From the cell containing the given text, extract its center point as (X, Y) coordinate. 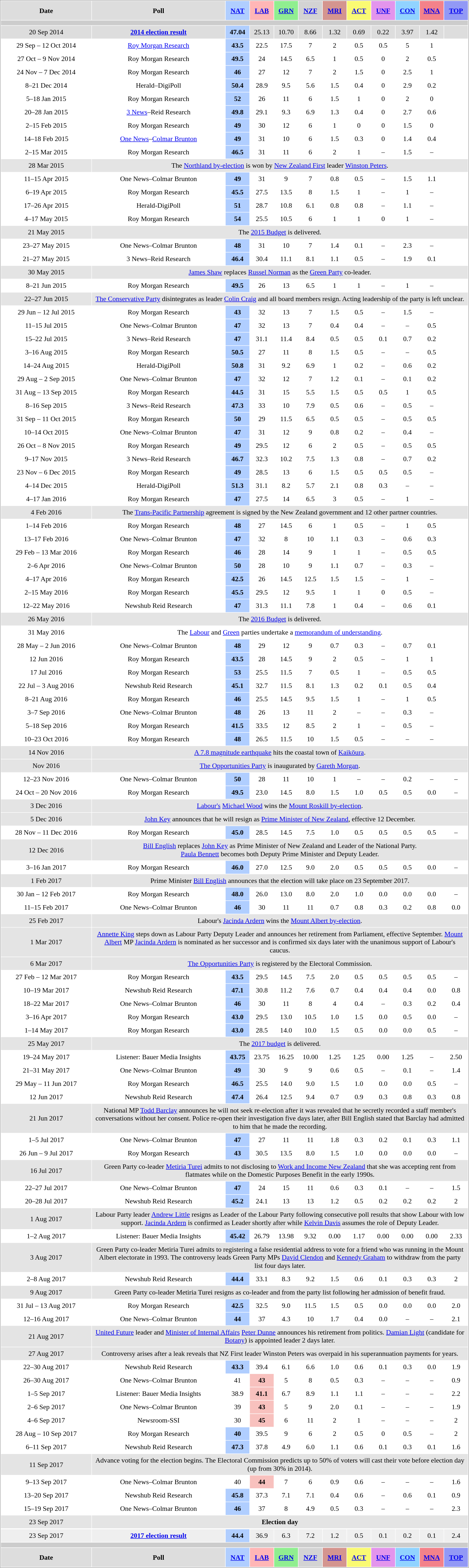
12 Jun 2017 (46, 1097)
30.4 (262, 259)
2–6 Apr 2016 (46, 566)
1–14 May 2017 (46, 1030)
2.7 (407, 112)
7.8 (310, 606)
6.6 (310, 1367)
2.2 (456, 1394)
39.5 (262, 1434)
14–18 Feb 2015 (46, 139)
5–18 Jan 2015 (46, 99)
9–13 Sep 2017 (46, 1482)
6.0 (310, 1447)
8.5 (310, 726)
The Labour and Green parties undertake a memorandum of understanding. (280, 632)
10.70 (286, 32)
50.5 (237, 352)
The 2017 budget is delivered. (280, 1044)
54 (237, 219)
28.7 (262, 205)
3 Aug 2017 (46, 1258)
8–21 Jun 2015 (46, 286)
4–17 Apr 2016 (46, 579)
22.5 (262, 45)
3 (334, 499)
26.5 (262, 739)
Newsroom-SSI (159, 1420)
Labour's Michael Wood wins the Mount Roskill by-election. (280, 806)
29 Aug – 2 Sep 2015 (46, 379)
22–27 Jul 2017 (46, 1188)
22–27 Jun 2015 (46, 299)
8–21 Aug 2016 (46, 699)
4 (334, 1004)
4.3 (286, 1319)
1.42 (432, 32)
33.5 (262, 726)
30 May 2015 (46, 272)
32.3 (262, 459)
44.5 (237, 392)
45.2 (237, 1201)
43.75 (237, 1057)
8.2 (286, 486)
Prime Minister Bill English announces that the election will take place on 23 September 2017. (280, 880)
27 Feb – 12 Mar 2017 (46, 977)
28 Aug – 10 Sep 2017 (46, 1434)
Green Party co-leader Metiria Turei resigns as co-leader and from the party list following her admission of benefit fraud. (280, 1292)
18–22 Mar 2017 (46, 1004)
2014 election result (159, 32)
21 Aug 2017 (46, 1336)
26.4 (262, 1097)
The 2016 Budget is delivered. (280, 619)
45 (262, 1420)
8.3 (286, 1279)
29.1 (262, 112)
32.7 (262, 686)
30 Jan – 12 Feb 2017 (46, 894)
9 Aug 2017 (46, 1292)
45.0 (237, 832)
12 Dec 2016 (46, 850)
20–28 Jan 2015 (46, 112)
4–14 Dec 2015 (46, 486)
7.6 (310, 990)
20–28 Jul 2017 (46, 1201)
5.7 (310, 486)
11–15 Jul 2015 (46, 326)
John Key announces that he will resign as Prime Minister of New Zealand, effective 12 December. (280, 819)
9.3 (286, 112)
6–11 Sep 2017 (46, 1447)
17 Jul 2016 (46, 672)
47.1 (237, 990)
1.17 (359, 1236)
10–23 Oct 2016 (46, 739)
37.8 (262, 1447)
10.0 (310, 1030)
29 Feb – 13 Mar 2016 (46, 552)
45.8 (237, 1495)
31 May 2016 (46, 632)
26–30 Aug 2017 (46, 1380)
5 Dec 2016 (46, 819)
36.9 (262, 1536)
51 (237, 205)
8.66 (310, 32)
3–16 Jan 2017 (46, 867)
The Conservative Party disintegrates as leader Colin Craig and all board members resign. Acting leadership of the party is left unclear. (280, 299)
The Opportunities Party is inaugurated by Gareth Morgan. (280, 766)
13–20 Sep 2017 (46, 1495)
Labour's Jacinda Ardern wins the Mount Albert by-election. (280, 920)
2017 election result (159, 1536)
6.7 (286, 1394)
25 May 2017 (46, 1044)
23–27 May 2015 (46, 246)
Nov 2016 (46, 766)
10.2 (286, 459)
7.2 (310, 1536)
33.1 (262, 1279)
28 Mar 2015 (46, 165)
12–16 Aug 2017 (46, 1319)
47.4 (237, 1097)
37.3 (262, 1495)
1 Mar 2017 (46, 942)
19–24 May 2017 (46, 1057)
21 May 2015 (46, 232)
31 Jul – 13 Aug 2017 (46, 1305)
39.4 (262, 1367)
2–15 Mar 2015 (46, 152)
The Trans-Pacific Partnership agreement is signed by the New Zealand government and 12 other partner countries. (280, 512)
1.32 (334, 32)
23 Nov – 6 Dec 2015 (46, 472)
1–14 Feb 2016 (46, 526)
46.0 (237, 867)
2.33 (456, 1236)
41 (237, 1380)
9–17 Nov 2015 (46, 459)
43.3 (237, 1367)
3–16 Aug 2015 (46, 352)
8–21 Dec 2014 (46, 85)
27 Oct – 9 Nov 2014 (46, 59)
14–24 Aug 2015 (46, 366)
1 Aug 2017 (46, 1219)
48.0 (237, 894)
5–18 Sep 2016 (46, 726)
4–17 May 2015 (46, 219)
9.4 (310, 1097)
1.8 (334, 1140)
24 Nov – 7 Dec 2014 (46, 72)
11–15 Apr 2015 (46, 179)
23.0 (262, 792)
25 Feb 2017 (46, 920)
The 2015 Budget is delivered. (280, 232)
49.8 (237, 112)
29 Sep – 12 Oct 2014 (46, 45)
10–19 Mar 2017 (46, 990)
2.4 (456, 1536)
The Northland by-election is won by New Zealand First leader Winston Peters. (280, 165)
4 Feb 2016 (46, 512)
Election day (280, 1522)
24 Oct – 20 Nov 2016 (46, 792)
11 Sep 2017 (46, 1464)
2.5 (407, 72)
26.0 (262, 894)
17–26 Apr 2015 (46, 205)
46.7 (237, 459)
22–30 Aug 2017 (46, 1367)
8–16 Sep 2015 (46, 406)
38.9 (237, 1394)
0.69 (359, 32)
16 Jul 2017 (46, 1170)
12–23 Nov 2016 (46, 779)
1 Feb 2017 (46, 880)
21–27 May 2015 (46, 259)
1.7 (334, 1319)
2.50 (456, 1057)
10.00 (310, 1057)
23.75 (262, 1057)
15–19 Sep 2017 (46, 1509)
12–22 May 2016 (46, 606)
41.5 (237, 726)
6 Mar 2017 (46, 964)
30.8 (262, 990)
26 May 2016 (46, 619)
24.1 (262, 1201)
12 Jun 2016 (46, 659)
51.3 (237, 486)
45.42 (237, 1236)
39 (237, 1407)
27 Aug 2017 (46, 1354)
53 (237, 672)
46.4 (237, 259)
26 Oct – 8 Nov 2015 (46, 446)
26 Jun – 9 Jul 2017 (46, 1153)
15–22 Jul 2015 (46, 339)
Controversy arises after a leak reveals that NZ First leader Winston Peters was overpaid in his superannuation payments for years. (280, 1354)
8.9 (310, 1394)
17.5 (286, 45)
27.0 (262, 867)
31.3 (262, 606)
21–31 May 2017 (46, 1070)
50.4 (237, 85)
41.1 (262, 1394)
10.8 (286, 205)
1–2 Aug 2017 (46, 1236)
1–5 Sep 2017 (46, 1394)
21 Jun 2017 (46, 1119)
0.22 (383, 32)
Herald–DigiPoll (159, 85)
3.97 (407, 32)
30.5 (262, 1153)
A 7.8 magnitude earthquake hits the coastal town of Kaikōura. (280, 752)
29 Jun – 12 Jul 2015 (46, 312)
33 (262, 406)
James Shaw replaces Russel Norman as the Green Party co-leader. (280, 272)
28 May – 2 Jun 2016 (46, 646)
29 May – 11 Jun 2017 (46, 1084)
9.32 (310, 1236)
4–6 Sep 2017 (46, 1420)
25.13 (262, 32)
22 Jul – 3 Aug 2016 (46, 686)
3 Dec 2016 (46, 806)
14 Nov 2016 (46, 752)
11–15 Feb 2017 (46, 907)
47.04 (237, 32)
1–5 Jul 2017 (46, 1140)
2–6 Sep 2017 (46, 1407)
8.4 (310, 339)
20 Sep 2014 (46, 32)
11.4 (286, 339)
2–8 Aug 2017 (46, 1279)
2.9 (407, 85)
2–15 Feb 2015 (46, 125)
6–19 Apr 2015 (46, 192)
28.9 (262, 85)
50.8 (237, 366)
32.5 (262, 1305)
52 (237, 99)
31 Sep – 11 Oct 2015 (46, 419)
3–16 Apr 2017 (46, 1017)
10–14 Oct 2015 (46, 432)
28 Nov – 11 Dec 2016 (46, 832)
5.5 (310, 392)
26.79 (262, 1236)
2–15 May 2016 (46, 592)
6.3 (286, 1536)
13–17 Feb 2016 (46, 539)
7.9 (310, 406)
The Opportunities Party is registered by the Electoral Commission. (280, 964)
31 Aug – 13 Sep 2015 (46, 392)
11.2 (286, 990)
13.98 (286, 1236)
3–7 Sep 2016 (46, 712)
16.25 (286, 1057)
45.1 (237, 686)
4–17 Jan 2016 (46, 499)
5.6 (310, 85)
